Find where the given text appears and provide that cell's center as [x, y] coordinate. 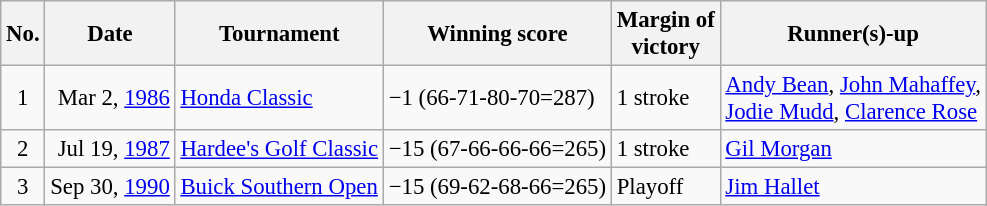
3 [23, 187]
Date [110, 34]
Honda Classic [279, 98]
Margin ofvictory [666, 34]
Runner(s)-up [853, 34]
2 [23, 149]
Sep 30, 1990 [110, 187]
Tournament [279, 34]
Playoff [666, 187]
Buick Southern Open [279, 187]
1 [23, 98]
−15 (67-66-66-66=265) [497, 149]
−15 (69-62-68-66=265) [497, 187]
Winning score [497, 34]
Jim Hallet [853, 187]
−1 (66-71-80-70=287) [497, 98]
Gil Morgan [853, 149]
Andy Bean, John Mahaffey, Jodie Mudd, Clarence Rose [853, 98]
Hardee's Golf Classic [279, 149]
No. [23, 34]
Mar 2, 1986 [110, 98]
Jul 19, 1987 [110, 149]
